Locate the cell with the specified text and output its [x, y] center coordinate. 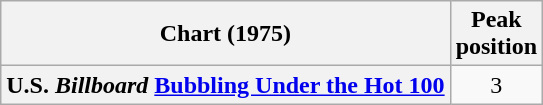
3 [496, 85]
Peakposition [496, 34]
U.S. Billboard Bubbling Under the Hot 100 [226, 85]
Chart (1975) [226, 34]
